From the cell containing the given text, extract its center point as (x, y) coordinate. 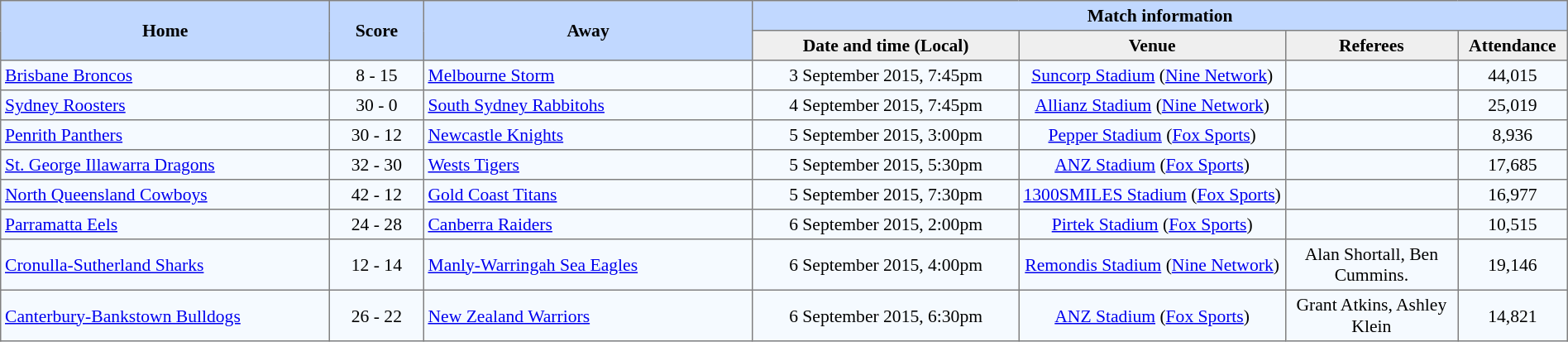
Manly-Warringah Sea Eagles (588, 265)
Allianz Stadium (Nine Network) (1152, 105)
Remondis Stadium (Nine Network) (1152, 265)
5 September 2015, 7:30pm (886, 195)
5 September 2015, 5:30pm (886, 165)
Cronulla-Sutherland Sharks (165, 265)
Attendance (1513, 46)
Melbourne Storm (588, 75)
Home (165, 31)
8 - 15 (377, 75)
30 - 0 (377, 105)
Venue (1152, 46)
6 September 2015, 4:00pm (886, 265)
Wests Tigers (588, 165)
Pepper Stadium (Fox Sports) (1152, 135)
1300SMILES Stadium (Fox Sports) (1152, 195)
St. George Illawarra Dragons (165, 165)
25,019 (1513, 105)
Canterbury-Bankstown Bulldogs (165, 316)
Alan Shortall, Ben Cummins. (1371, 265)
Date and time (Local) (886, 46)
24 - 28 (377, 224)
30 - 12 (377, 135)
South Sydney Rabbitohs (588, 105)
17,685 (1513, 165)
26 - 22 (377, 316)
5 September 2015, 3:00pm (886, 135)
19,146 (1513, 265)
6 September 2015, 2:00pm (886, 224)
Suncorp Stadium (Nine Network) (1152, 75)
3 September 2015, 7:45pm (886, 75)
10,515 (1513, 224)
Parramatta Eels (165, 224)
Sydney Roosters (165, 105)
Score (377, 31)
12 - 14 (377, 265)
Referees (1371, 46)
16,977 (1513, 195)
Newcastle Knights (588, 135)
North Queensland Cowboys (165, 195)
Away (588, 31)
8,936 (1513, 135)
Brisbane Broncos (165, 75)
Pirtek Stadium (Fox Sports) (1152, 224)
Match information (1159, 16)
14,821 (1513, 316)
4 September 2015, 7:45pm (886, 105)
New Zealand Warriors (588, 316)
32 - 30 (377, 165)
Canberra Raiders (588, 224)
Gold Coast Titans (588, 195)
42 - 12 (377, 195)
44,015 (1513, 75)
Penrith Panthers (165, 135)
Grant Atkins, Ashley Klein (1371, 316)
6 September 2015, 6:30pm (886, 316)
